Pinpoint the cell where the given text exists, returning its (x, y) midpoint coordinate. 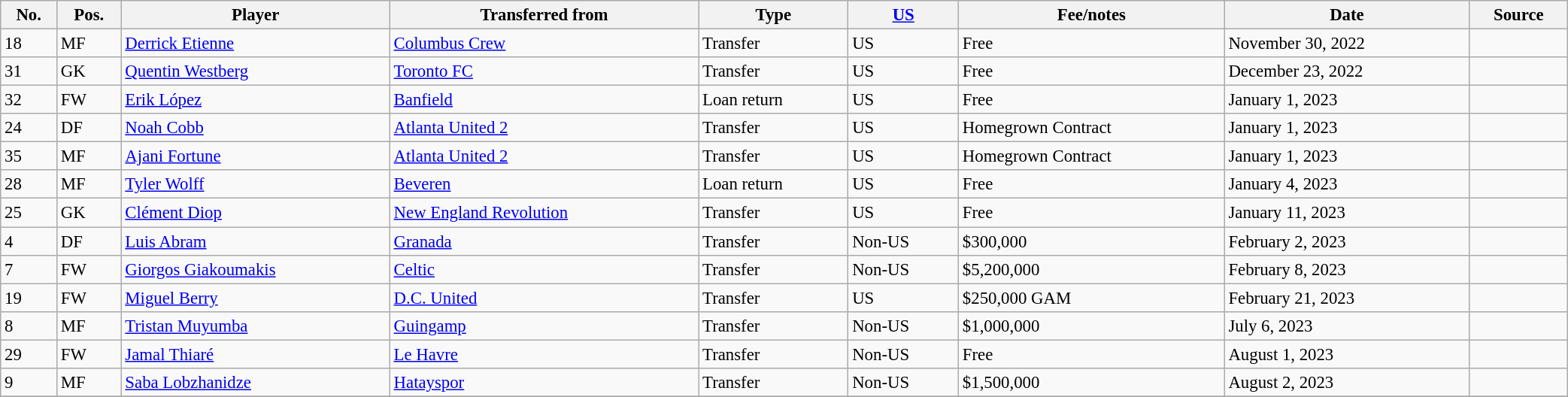
Luis Abram (256, 241)
No. (29, 15)
$1,000,000 (1092, 326)
Fee/notes (1092, 15)
28 (29, 184)
D.C. United (544, 298)
35 (29, 156)
Clément Diop (256, 213)
19 (29, 298)
Pos. (89, 15)
Player (256, 15)
Derrick Etienne (256, 44)
25 (29, 213)
Quentin Westberg (256, 71)
Toronto FC (544, 71)
Saba Lobzhanidze (256, 383)
29 (29, 354)
Banfield (544, 100)
Tyler Wolff (256, 184)
24 (29, 128)
November 30, 2022 (1347, 44)
February 2, 2023 (1347, 241)
February 8, 2023 (1347, 269)
Date (1347, 15)
Giorgos Giakoumakis (256, 269)
8 (29, 326)
August 1, 2023 (1347, 354)
Source (1519, 15)
Ajani Fortune (256, 156)
9 (29, 383)
Erik López (256, 100)
Le Havre (544, 354)
Noah Cobb (256, 128)
February 21, 2023 (1347, 298)
Type (773, 15)
4 (29, 241)
Transferred from (544, 15)
December 23, 2022 (1347, 71)
$300,000 (1092, 241)
New England Revolution (544, 213)
Jamal Thiaré (256, 354)
January 11, 2023 (1347, 213)
18 (29, 44)
32 (29, 100)
7 (29, 269)
Hatayspor (544, 383)
$1,500,000 (1092, 383)
Miguel Berry (256, 298)
31 (29, 71)
$5,200,000 (1092, 269)
Tristan Muyumba (256, 326)
$250,000 GAM (1092, 298)
Beveren (544, 184)
Columbus Crew (544, 44)
Celtic (544, 269)
January 4, 2023 (1347, 184)
Granada (544, 241)
Guingamp (544, 326)
August 2, 2023 (1347, 383)
July 6, 2023 (1347, 326)
